Output the [X, Y] coordinate of the center of the cell containing the given text.  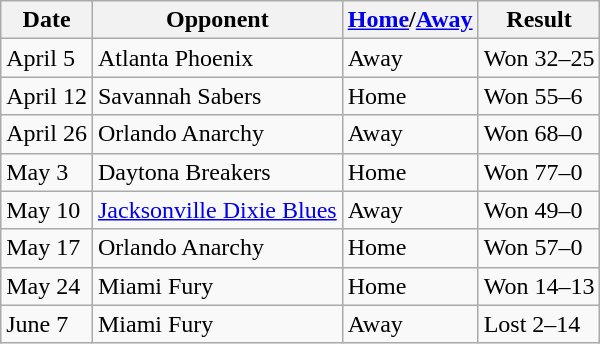
April 12 [47, 96]
Result [539, 20]
Won 49–0 [539, 210]
May 24 [47, 286]
Daytona Breakers [217, 172]
Won 57–0 [539, 248]
April 5 [47, 58]
Won 77–0 [539, 172]
May 3 [47, 172]
May 17 [47, 248]
Won 55–6 [539, 96]
Date [47, 20]
Jacksonville Dixie Blues [217, 210]
Opponent [217, 20]
April 26 [47, 134]
Won 32–25 [539, 58]
Home/Away [410, 20]
Atlanta Phoenix [217, 58]
Won 68–0 [539, 134]
Savannah Sabers [217, 96]
May 10 [47, 210]
June 7 [47, 324]
Won 14–13 [539, 286]
Lost 2–14 [539, 324]
